Determine the (X, Y) coordinate at the center of the cell enclosing the given text.  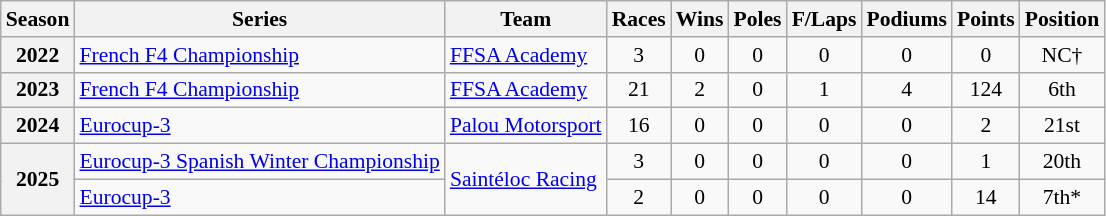
Position (1062, 19)
20th (1062, 162)
F/Laps (824, 19)
2025 (38, 180)
21st (1062, 126)
Team (526, 19)
14 (986, 197)
16 (639, 126)
Races (639, 19)
Points (986, 19)
2024 (38, 126)
2023 (38, 90)
Poles (757, 19)
7th* (1062, 197)
Series (259, 19)
Saintéloc Racing (526, 180)
Eurocup-3 Spanish Winter Championship (259, 162)
2022 (38, 55)
4 (906, 90)
Season (38, 19)
124 (986, 90)
NC† (1062, 55)
Palou Motorsport (526, 126)
Wins (700, 19)
6th (1062, 90)
21 (639, 90)
Podiums (906, 19)
